From the cell containing the given text, extract its center point as (X, Y) coordinate. 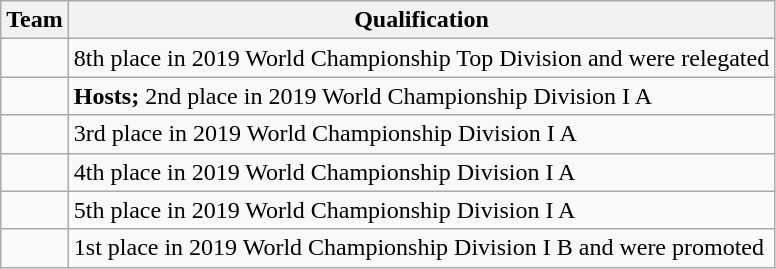
8th place in 2019 World Championship Top Division and were relegated (421, 58)
Qualification (421, 20)
1st place in 2019 World Championship Division I B and were promoted (421, 248)
3rd place in 2019 World Championship Division I A (421, 134)
Team (35, 20)
Hosts; 2nd place in 2019 World Championship Division I A (421, 96)
4th place in 2019 World Championship Division I A (421, 172)
5th place in 2019 World Championship Division I A (421, 210)
